From the cell containing the given text, extract its center point as (X, Y) coordinate. 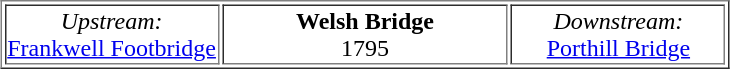
Welsh Bridge1795 (365, 34)
Upstream:Frankwell Footbridge (112, 34)
Downstream:Porthill Bridge (618, 34)
